Return [X, Y] of the center of cell containing provided text 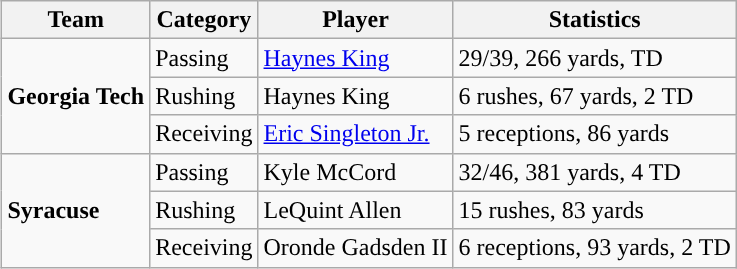
LeQuint Allen [356, 210]
29/39, 266 yards, TD [594, 58]
32/46, 381 yards, 4 TD [594, 172]
6 receptions, 93 yards, 2 TD [594, 248]
5 receptions, 86 yards [594, 134]
Category [204, 20]
Oronde Gadsden II [356, 248]
Georgia Tech [76, 96]
Player [356, 20]
Team [76, 20]
Eric Singleton Jr. [356, 134]
Statistics [594, 20]
Syracuse [76, 210]
Kyle McCord [356, 172]
6 rushes, 67 yards, 2 TD [594, 96]
15 rushes, 83 yards [594, 210]
